Return [x, y] of the center of cell containing provided text 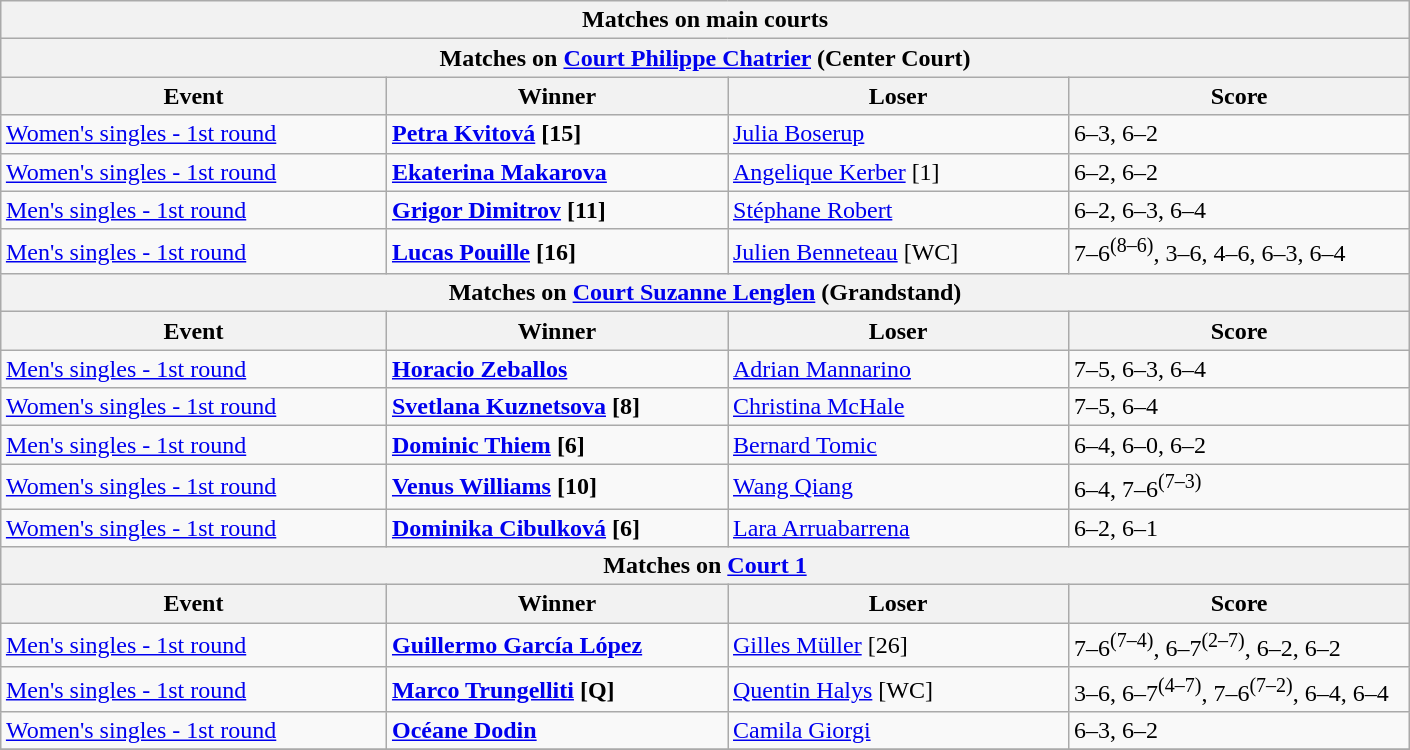
6–2, 6–3, 6–4 [1240, 210]
Julien Benneteau [WC] [898, 252]
Matches on Court 1 [704, 566]
7–6(7–4), 6–7(2–7), 6–2, 6–2 [1240, 646]
7–5, 6–4 [1240, 407]
Stéphane Robert [898, 210]
7–5, 6–3, 6–4 [1240, 369]
Ekaterina Makarova [556, 172]
Camila Giorgi [898, 731]
Lucas Pouille [16] [556, 252]
Grigor Dimitrov [11] [556, 210]
Matches on Court Philippe Chatrier (Center Court) [704, 58]
Dominic Thiem [6] [556, 445]
Matches on Court Suzanne Lenglen (Grandstand) [704, 293]
7–6(8–6), 3–6, 4–6, 6–3, 6–4 [1240, 252]
3–6, 6–7(4–7), 7–6(7–2), 6–4, 6–4 [1240, 690]
Océane Dodin [556, 731]
Lara Arruabarrena [898, 528]
6–2, 6–1 [1240, 528]
Petra Kvitová [15] [556, 134]
Quentin Halys [WC] [898, 690]
6–4, 7–6(7–3) [1240, 486]
Wang Qiang [898, 486]
Angelique Kerber [1] [898, 172]
Matches on main courts [704, 20]
6–4, 6–0, 6–2 [1240, 445]
Dominika Cibulková [6] [556, 528]
Julia Boserup [898, 134]
Guillermo García López [556, 646]
Marco Trungelliti [Q] [556, 690]
Horacio Zeballos [556, 369]
Christina McHale [898, 407]
Bernard Tomic [898, 445]
6–2, 6–2 [1240, 172]
Gilles Müller [26] [898, 646]
Svetlana Kuznetsova [8] [556, 407]
Adrian Mannarino [898, 369]
Venus Williams [10] [556, 486]
